Determine the [x, y] coordinate at the center of the cell enclosing the given text.  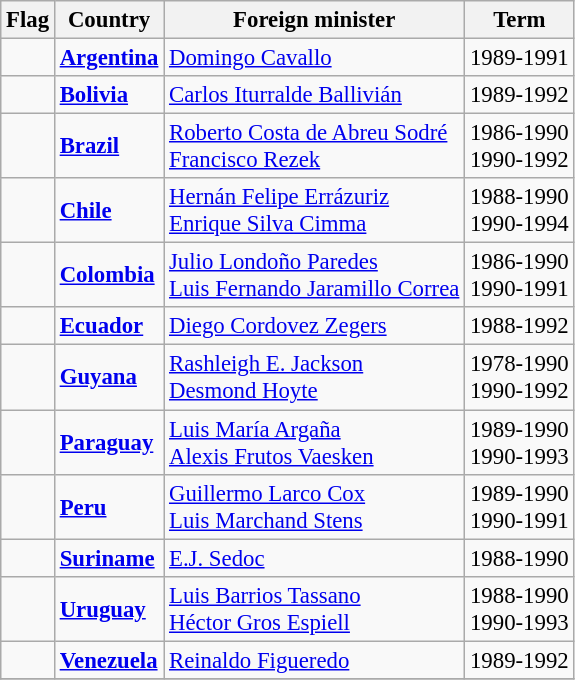
Diego Cordovez Zegers [314, 327]
Country [108, 20]
1989-19901990-1993 [520, 442]
1978-19901990-1992 [520, 378]
Argentina [108, 58]
1989-19901990-1991 [520, 506]
Suriname [108, 558]
Luis María ArgañaAlexis Frutos Vaesken [314, 442]
Brazil [108, 146]
Term [520, 20]
Luis Barrios TassanoHéctor Gros Espiell [314, 608]
Reinaldo Figueredo [314, 660]
1986-19901990-1992 [520, 146]
1986-19901990-1991 [520, 276]
E.J. Sedoc [314, 558]
Hernán Felipe ErrázurizEnrique Silva Cimma [314, 210]
1988-19901990-1993 [520, 608]
Paraguay [108, 442]
Chile [108, 210]
Guyana [108, 378]
Ecuador [108, 327]
Peru [108, 506]
1989-1991 [520, 58]
Colombia [108, 276]
Rashleigh E. JacksonDesmond Hoyte [314, 378]
Carlos Iturralde Ballivián [314, 95]
Uruguay [108, 608]
Domingo Cavallo [314, 58]
Flag [28, 20]
Bolivia [108, 95]
Roberto Costa de Abreu SodréFrancisco Rezek [314, 146]
1988-1992 [520, 327]
Julio Londoño ParedesLuis Fernando Jaramillo Correa [314, 276]
1988-19901990-1994 [520, 210]
Guillermo Larco CoxLuis Marchand Stens [314, 506]
1988-1990 [520, 558]
Venezuela [108, 660]
Foreign minister [314, 20]
